Pinpoint the cell where the given text exists, returning its [X, Y] midpoint coordinate. 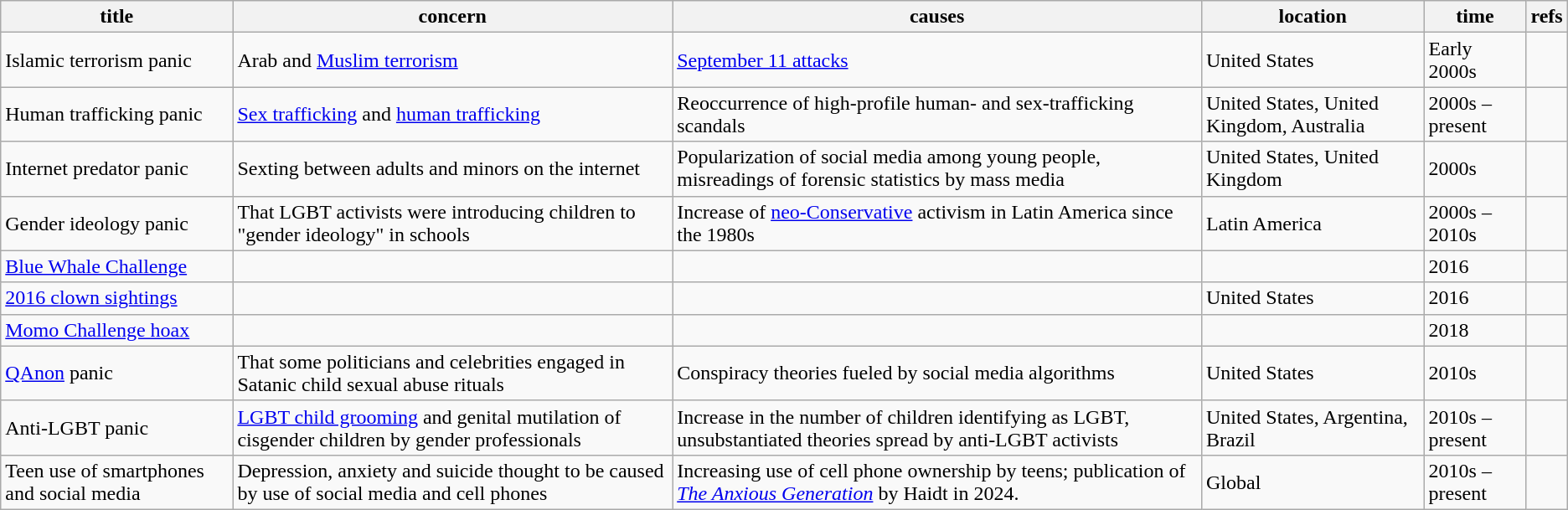
Sex trafficking and human trafficking [452, 114]
title [117, 17]
Latin America [1313, 223]
That some politicians and celebrities engaged in Satanic child sexual abuse rituals [452, 373]
Momo Challenge hoax [117, 330]
That LGBT activists were introducing children to "gender ideology" in schools [452, 223]
causes [937, 17]
Internet predator panic [117, 169]
September 11 attacks [937, 60]
LGBT child grooming and genital mutilation of cisgender children by gender professionals [452, 427]
Gender ideology panic [117, 223]
refs [1546, 17]
2010s [1475, 373]
Reoccurrence of high-profile human- and sex-trafficking scandals [937, 114]
Sexting between adults and minors on the internet [452, 169]
Increase in the number of children identifying as LGBT, unsubstantiated theories spread by anti-LGBT activists [937, 427]
Increasing use of cell phone ownership by teens; publication of The Anxious Generation by Haidt in 2024. [937, 482]
Blue Whale Challenge [117, 266]
Early 2000s [1475, 60]
United States, United Kingdom [1313, 169]
United States, United Kingdom, Australia [1313, 114]
United States, Argentina, Brazil [1313, 427]
2000s [1475, 169]
Teen use of smartphones and social media [117, 482]
Anti-LGBT panic [117, 427]
Arab and Muslim terrorism [452, 60]
Global [1313, 482]
2016 clown sightings [117, 298]
Human trafficking panic [117, 114]
time [1475, 17]
Conspiracy theories fueled by social media algorithms [937, 373]
Islamic terrorism panic [117, 60]
Increase of neo-Conservative activism in Latin America since the 1980s [937, 223]
concern [452, 17]
2018 [1475, 330]
Depression, anxiety and suicide thought to be caused by use of social media and cell phones [452, 482]
2000s – present [1475, 114]
Popularization of social media among young people, misreadings of forensic statistics by mass media [937, 169]
location [1313, 17]
QAnon panic [117, 373]
2000s – 2010s [1475, 223]
